Identify which cell holds the provided text, then report its [x, y] central coordinate. 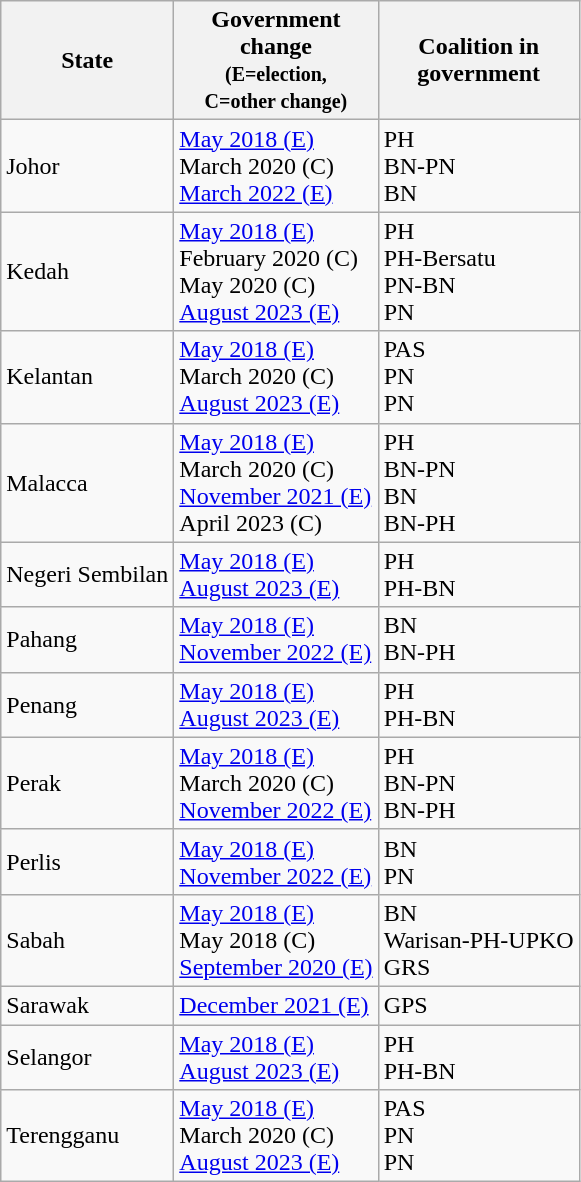
GPS [478, 1005]
Perak [88, 783]
PHBN-PNBNBN-PH [478, 482]
Kelantan [88, 377]
May 2018 (E)March 2020 (C)November 2022 (E) [276, 783]
PHPH-BersatuPN-BNPN [478, 272]
May 2018 (E)March 2020 (C)November 2021 (E)April 2023 (C) [276, 482]
May 2018 (E)May 2018 (C)September 2020 (E) [276, 940]
PHBN-PNBN-PH [478, 783]
BNBN-PH [478, 640]
Coalition ingovernment [478, 60]
PHBN-PNBN [478, 166]
BNWarisan-PH-UPKOGRS [478, 940]
State [88, 60]
Selangor [88, 1056]
Pahang [88, 640]
BNPN [478, 862]
Sarawak [88, 1005]
Perlis [88, 862]
May 2018 (E)March 2020 (C)March 2022 (E) [276, 166]
Governmentchange(E=election,C=other change) [276, 60]
May 2018 (E)February 2020 (C)May 2020 (C)August 2023 (E) [276, 272]
Kedah [88, 272]
Terengganu [88, 1136]
Negeri Sembilan [88, 574]
Johor [88, 166]
Sabah [88, 940]
Malacca [88, 482]
Penang [88, 704]
December 2021 (E) [276, 1005]
